Find where the given text appears and provide that cell's center as [x, y] coordinate. 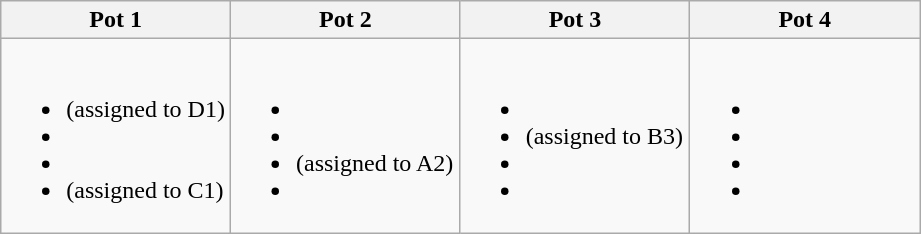
Pot 2 [345, 20]
(assigned to A2) [345, 136]
(assigned to B3) [575, 136]
Pot 1 [116, 20]
Pot 3 [575, 20]
(assigned to D1) (assigned to C1) [116, 136]
Pot 4 [805, 20]
